Determine the (x, y) coordinate at the center of the cell enclosing the given text.  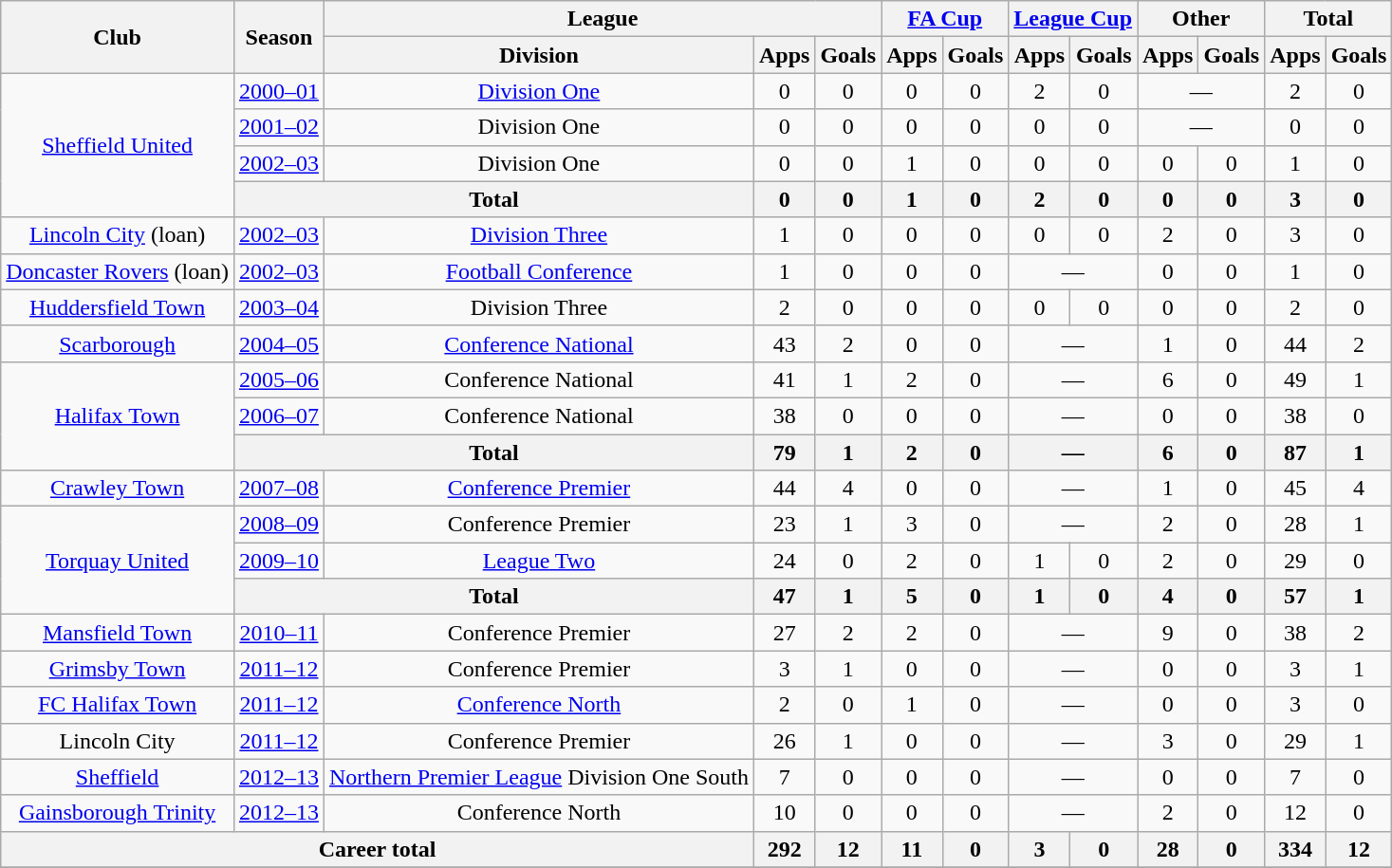
FC Halifax Town (118, 705)
26 (784, 741)
Club (118, 37)
Season (279, 37)
Northern Premier League Division One South (539, 777)
Gainsborough Trinity (118, 813)
Halifax Town (118, 416)
Doncaster Rovers (loan) (118, 271)
2005–06 (279, 379)
Grimsby Town (118, 669)
League (602, 19)
Sheffield United (118, 145)
Career total (378, 849)
Other (1201, 19)
5 (912, 597)
79 (784, 452)
Torquay United (118, 561)
Scarborough (118, 343)
Lincoln City (loan) (118, 235)
2006–07 (279, 416)
47 (784, 597)
2007–08 (279, 489)
87 (1295, 452)
27 (784, 633)
334 (1295, 849)
2004–05 (279, 343)
9 (1168, 633)
Football Conference (539, 271)
League Two (539, 561)
Lincoln City (118, 741)
Huddersfield Town (118, 307)
2008–09 (279, 525)
292 (784, 849)
43 (784, 343)
2010–11 (279, 633)
2003–04 (279, 307)
57 (1295, 597)
23 (784, 525)
45 (1295, 489)
2000–01 (279, 91)
FA Cup (945, 19)
10 (784, 813)
Crawley Town (118, 489)
Mansfield Town (118, 633)
49 (1295, 379)
League Cup (1073, 19)
24 (784, 561)
11 (912, 849)
41 (784, 379)
2009–10 (279, 561)
Division (539, 55)
2001–02 (279, 127)
Sheffield (118, 777)
